Return [x, y] of the center of cell containing provided text 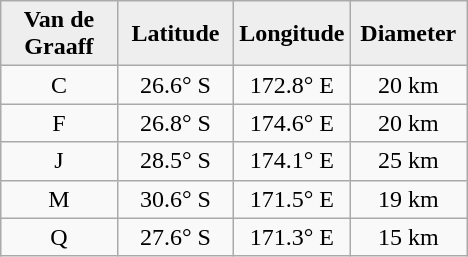
15 km [408, 237]
J [59, 161]
174.1° E [292, 161]
Longitude [292, 34]
171.5° E [292, 199]
C [59, 85]
171.3° E [292, 237]
F [59, 123]
M [59, 199]
27.6° S [175, 237]
25 km [408, 161]
Diameter [408, 34]
26.8° S [175, 123]
172.8° E [292, 85]
19 km [408, 199]
Latitude [175, 34]
Van deGraaff [59, 34]
Q [59, 237]
26.6° S [175, 85]
30.6° S [175, 199]
174.6° E [292, 123]
28.5° S [175, 161]
